Locate the cell with the specified text and output its (X, Y) center coordinate. 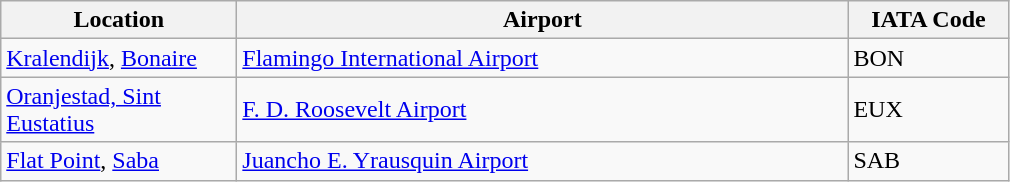
Flat Point, Saba (119, 161)
Airport (542, 20)
BON (928, 58)
Location (119, 20)
IATA Code (928, 20)
SAB (928, 161)
Flamingo International Airport (542, 58)
F. D. Roosevelt Airport (542, 110)
EUX (928, 110)
Kralendijk, Bonaire (119, 58)
Oranjestad, Sint Eustatius (119, 110)
Juancho E. Yrausquin Airport (542, 161)
